Pinpoint the cell where the given text exists, returning its (X, Y) midpoint coordinate. 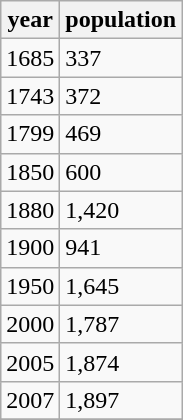
2007 (30, 400)
population (121, 20)
337 (121, 58)
1900 (30, 248)
1,645 (121, 286)
1743 (30, 96)
600 (121, 172)
372 (121, 96)
1,897 (121, 400)
1799 (30, 134)
1850 (30, 172)
941 (121, 248)
1880 (30, 210)
1,420 (121, 210)
2005 (30, 362)
2000 (30, 324)
year (30, 20)
469 (121, 134)
1950 (30, 286)
1,787 (121, 324)
1,874 (121, 362)
1685 (30, 58)
